Extract the [x, y] coordinate from the center of the cell holding the provided text.  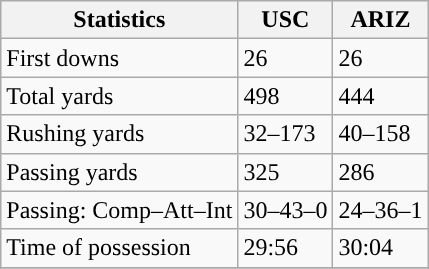
Passing: Comp–Att–Int [120, 210]
286 [380, 172]
First downs [120, 58]
USC [286, 20]
ARIZ [380, 20]
30–43–0 [286, 210]
444 [380, 96]
Total yards [120, 96]
24–36–1 [380, 210]
Statistics [120, 20]
29:56 [286, 248]
32–173 [286, 134]
Passing yards [120, 172]
Rushing yards [120, 134]
Time of possession [120, 248]
325 [286, 172]
498 [286, 96]
30:04 [380, 248]
40–158 [380, 134]
